Find where the given text appears and provide that cell's center as [x, y] coordinate. 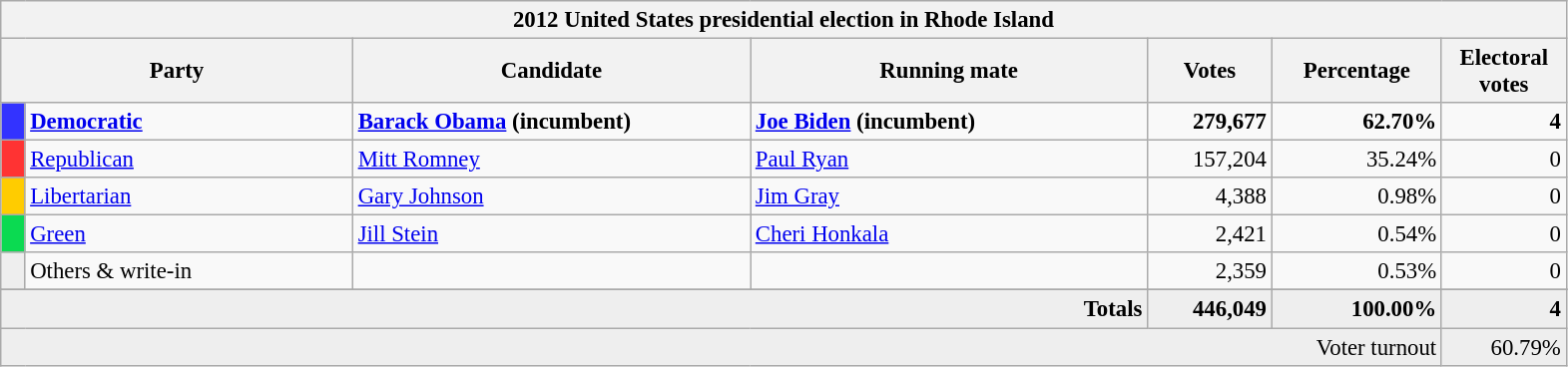
35.24% [1356, 160]
Republican [189, 160]
Mitt Romney [551, 160]
Jim Gray [949, 196]
Percentage [1356, 72]
4,388 [1210, 196]
Jill Stein [551, 234]
446,049 [1210, 309]
Green [189, 234]
279,677 [1210, 122]
Running mate [949, 72]
Libertarian [189, 196]
0.53% [1356, 272]
2012 United States presidential election in Rhode Island [784, 20]
60.79% [1503, 347]
Totals [575, 309]
100.00% [1356, 309]
Others & write-in [189, 272]
Votes [1210, 72]
0.98% [1356, 196]
0.54% [1356, 234]
2,421 [1210, 234]
Gary Johnson [551, 196]
Joe Biden (incumbent) [949, 122]
Barack Obama (incumbent) [551, 122]
Democratic [189, 122]
Candidate [551, 72]
62.70% [1356, 122]
Cheri Honkala [949, 234]
Electoral votes [1503, 72]
Paul Ryan [949, 160]
Voter turnout [722, 347]
Party [178, 72]
157,204 [1210, 160]
2,359 [1210, 272]
